Provide the (x, y) coordinate of the cell's center where the given text is located.  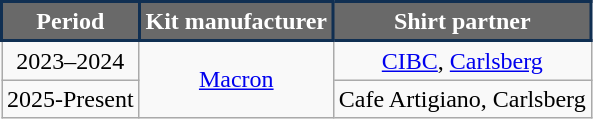
CIBC, Carlsberg (462, 60)
2025-Present (71, 99)
Macron (236, 80)
2023–2024 (71, 60)
Shirt partner (462, 22)
Period (71, 22)
Cafe Artigiano, Carlsberg (462, 99)
Kit manufacturer (236, 22)
